Pinpoint the cell where the given text exists, returning its (X, Y) midpoint coordinate. 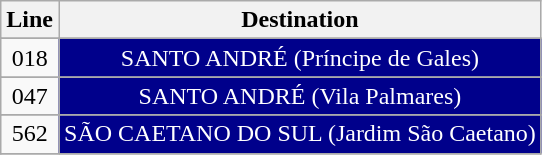
SÃO CAETANO DO SUL (Jardim São Caetano) (300, 134)
Line (30, 20)
Destination (300, 20)
562 (30, 134)
018 (30, 58)
SANTO ANDRÉ (Vila Palmares) (300, 96)
SANTO ANDRÉ (Príncipe de Gales) (300, 58)
047 (30, 96)
